Extract the (X, Y) coordinate from the center of the cell holding the provided text.  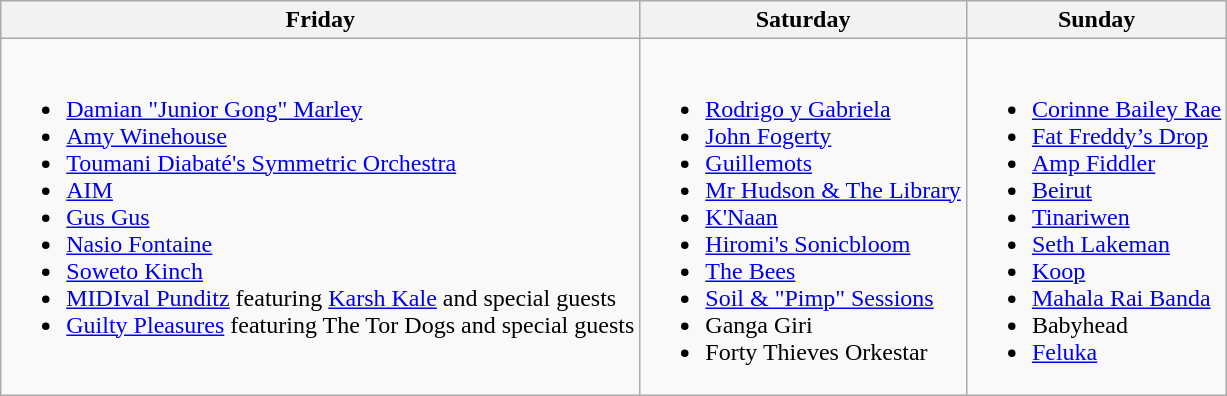
Friday (320, 20)
Sunday (1096, 20)
Saturday (804, 20)
Corinne Bailey RaeFat Freddy’s DropAmp FiddlerBeirutTinariwenSeth LakemanKoopMahala Rai BandaBabyheadFeluka (1096, 217)
